Return (X, Y) of the center of cell containing provided text 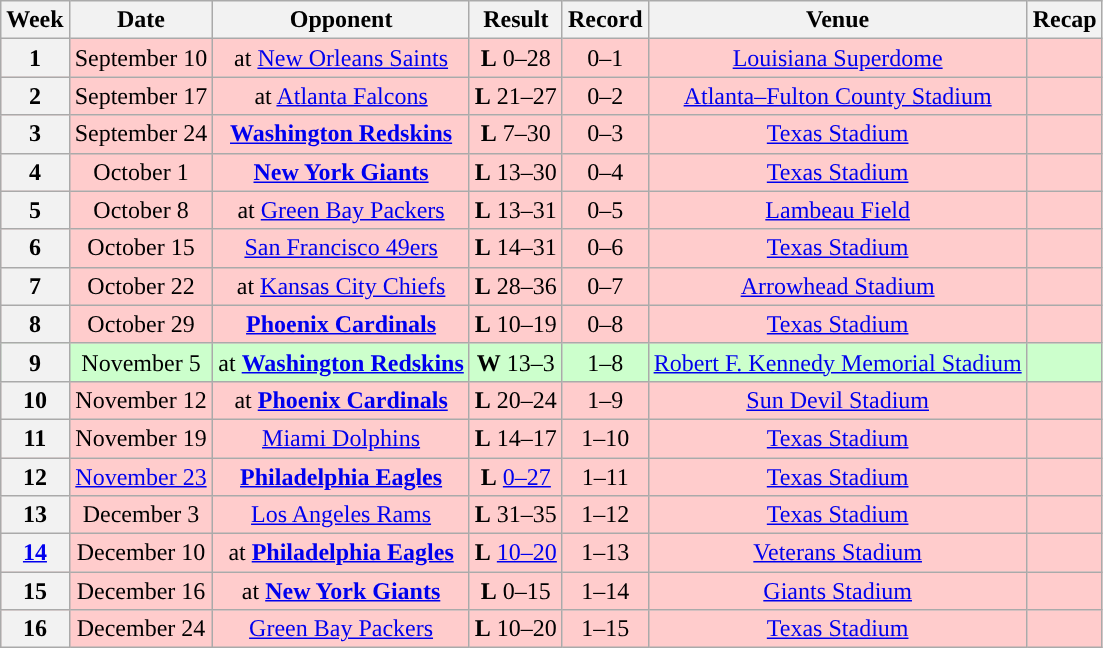
New York Giants (341, 172)
Washington Redskins (341, 134)
L 31–35 (516, 515)
11 (35, 438)
1–14 (605, 591)
Phoenix Cardinals (341, 324)
0–5 (605, 210)
L 0–15 (516, 591)
Louisiana Superdome (838, 58)
L 0–28 (516, 58)
L 13–31 (516, 210)
W 13–3 (516, 362)
October 8 (141, 210)
October 1 (141, 172)
November 12 (141, 400)
15 (35, 591)
L 14–31 (516, 248)
at Atlanta Falcons (341, 96)
L 14–17 (516, 438)
L 28–36 (516, 286)
September 10 (141, 58)
at Phoenix Cardinals (341, 400)
9 (35, 362)
Green Bay Packers (341, 629)
1–12 (605, 515)
0–6 (605, 248)
Los Angeles Rams (341, 515)
L 20–24 (516, 400)
10 (35, 400)
October 22 (141, 286)
1–15 (605, 629)
4 (35, 172)
Opponent (341, 20)
1 (35, 58)
8 (35, 324)
L 13–30 (516, 172)
0–8 (605, 324)
0–7 (605, 286)
December 10 (141, 553)
1–9 (605, 400)
Philadelphia Eagles (341, 477)
at New Orleans Saints (341, 58)
Venue (838, 20)
Veterans Stadium (838, 553)
1–13 (605, 553)
Result (516, 20)
0–3 (605, 134)
September 17 (141, 96)
L 10–19 (516, 324)
Giants Stadium (838, 591)
at Kansas City Chiefs (341, 286)
16 (35, 629)
October 29 (141, 324)
December 24 (141, 629)
L 7–30 (516, 134)
Atlanta–Fulton County Stadium (838, 96)
0–1 (605, 58)
Record (605, 20)
Lambeau Field (838, 210)
at Washington Redskins (341, 362)
1–8 (605, 362)
Miami Dolphins (341, 438)
L 0–27 (516, 477)
October 15 (141, 248)
Sun Devil Stadium (838, 400)
Arrowhead Stadium (838, 286)
September 24 (141, 134)
Week (35, 20)
1–11 (605, 477)
13 (35, 515)
3 (35, 134)
0–4 (605, 172)
Recap (1064, 20)
7 (35, 286)
December 16 (141, 591)
2 (35, 96)
at Green Bay Packers (341, 210)
14 (35, 553)
November 19 (141, 438)
Robert F. Kennedy Memorial Stadium (838, 362)
at Philadelphia Eagles (341, 553)
5 (35, 210)
Date (141, 20)
1–10 (605, 438)
at New York Giants (341, 591)
November 23 (141, 477)
L 21–27 (516, 96)
12 (35, 477)
6 (35, 248)
December 3 (141, 515)
0–2 (605, 96)
San Francisco 49ers (341, 248)
November 5 (141, 362)
